Find where the given text appears and provide that cell's center as (x, y) coordinate. 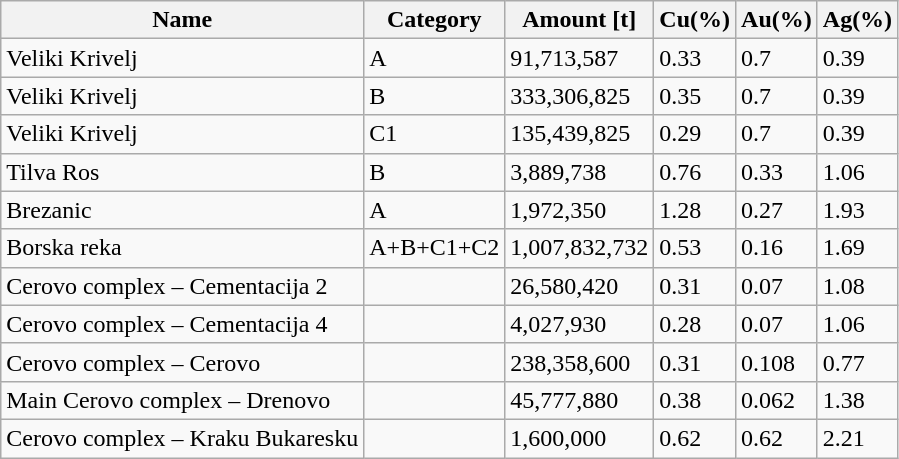
26,580,420 (580, 286)
1,600,000 (580, 438)
0.16 (777, 248)
Name (182, 20)
135,439,825 (580, 134)
Cerovo complex – Cerovo (182, 362)
1.38 (857, 400)
Cu(%) (695, 20)
0.53 (695, 248)
0.38 (695, 400)
0.28 (695, 324)
1,007,832,732 (580, 248)
0.76 (695, 172)
Main Cerovo complex – Drenovo (182, 400)
0.77 (857, 362)
Au(%) (777, 20)
91,713,587 (580, 58)
Cerovo complex – Cementacija 2 (182, 286)
0.108 (777, 362)
Tilva Ros (182, 172)
0.062 (777, 400)
C1 (434, 134)
Borska reka (182, 248)
Ag(%) (857, 20)
238,358,600 (580, 362)
3,889,738 (580, 172)
0.29 (695, 134)
2.21 (857, 438)
Cerovo complex – Cementacija 4 (182, 324)
1.93 (857, 210)
45,777,880 (580, 400)
1.08 (857, 286)
1,972,350 (580, 210)
Cerovo complex – Kraku Bukaresku (182, 438)
Amount [t] (580, 20)
0.27 (777, 210)
1.28 (695, 210)
0.35 (695, 96)
Category (434, 20)
4,027,930 (580, 324)
333,306,825 (580, 96)
A+B+C1+C2 (434, 248)
1.69 (857, 248)
Brezanic (182, 210)
